For the text-containing cell, return its midpoint in (x, y) coordinate format. 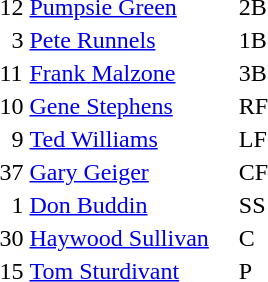
Pete Runnels (131, 40)
Haywood Sullivan (131, 238)
Ted Williams (131, 139)
Don Buddin (131, 205)
Frank Malzone (131, 73)
Gene Stephens (131, 106)
Gary Geiger (131, 172)
